Provide the (x, y) coordinate of the cell's center where the given text is located.  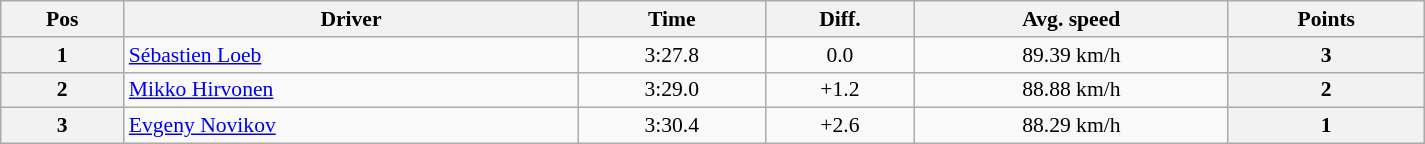
88.88 km/h (1071, 90)
Sébastien Loeb (351, 55)
Diff. (840, 19)
+1.2 (840, 90)
Time (672, 19)
Pos (62, 19)
Driver (351, 19)
0.0 (840, 55)
88.29 km/h (1071, 126)
Evgeny Novikov (351, 126)
Points (1326, 19)
3:27.8 (672, 55)
Mikko Hirvonen (351, 90)
Avg. speed (1071, 19)
89.39 km/h (1071, 55)
3:29.0 (672, 90)
3:30.4 (672, 126)
+2.6 (840, 126)
